Identify which cell holds the provided text, then report its (x, y) central coordinate. 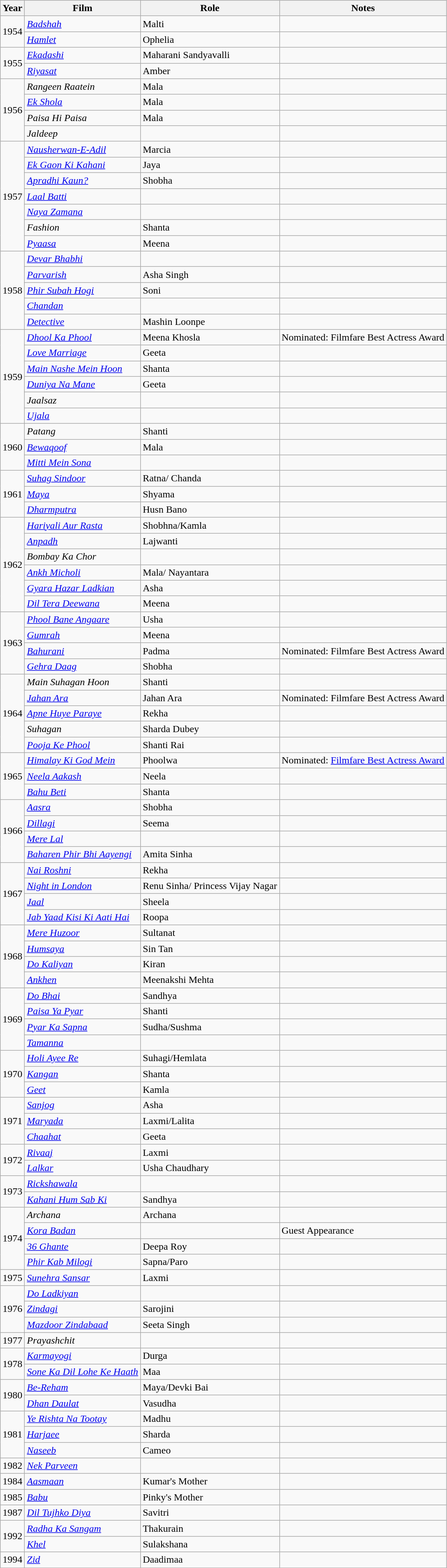
Sheela (210, 901)
Pooja Ke Phool (82, 745)
Asha Singh (210, 275)
1960 (12, 447)
Do Ladkiyan (82, 1293)
1980 (12, 1395)
Ratna/ Chanda (210, 478)
Badshah (82, 24)
Pyaasa (82, 243)
1974 (12, 1239)
Ujala (82, 415)
1985 (12, 1497)
Phir Subah Hogi (82, 290)
Seeta Singh (210, 1325)
Sin Tan (210, 948)
Laxmi/Lalita (210, 1121)
Aasra (82, 807)
Deepa Roy (210, 1246)
Bewaqoof (82, 447)
Sharda (210, 1434)
Dharmputra (82, 510)
Hamlet (82, 40)
1973 (12, 1191)
1957 (12, 196)
Husn Bano (210, 510)
Gehra Daag (82, 666)
Mala/ Nayantara (210, 572)
Year (12, 8)
Savitri (210, 1513)
Naseeb (82, 1450)
Sharda Dubey (210, 729)
Harjaee (82, 1434)
Mere Lal (82, 839)
1978 (12, 1364)
1970 (12, 1074)
Ek Gaon Ki Kahani (82, 165)
Daadimaa (210, 1560)
36 Ghante (82, 1246)
1984 (12, 1482)
Love Marriage (82, 353)
Paisa Hi Paisa (82, 118)
Ekadashi (82, 55)
Ankhen (82, 980)
Pinky's Mother (210, 1497)
Gyara Hazar Ladkian (82, 588)
Mere Huzoor (82, 933)
Phoolwa (210, 761)
Meenakshi Mehta (210, 980)
Dillagi (82, 823)
1966 (12, 831)
Chandan (82, 306)
Shobhna/Kamla (210, 525)
1956 (12, 110)
1954 (12, 32)
Usha Chaudhary (210, 1168)
Fashion (82, 228)
Bahurani (82, 651)
Sulakshana (210, 1544)
Parvarish (82, 275)
1958 (12, 290)
Maa (210, 1372)
Usha (210, 619)
Rickshawala (82, 1183)
Karmayogi (82, 1356)
1981 (12, 1434)
Babu (82, 1497)
Zindagi (82, 1309)
Baharen Phir Bhi Aayengi (82, 854)
Kangan (82, 1074)
Sanjog (82, 1105)
Roopa (210, 917)
Do Bhai (82, 996)
Jaalsaz (82, 400)
Marcia (210, 149)
Thakurain (210, 1528)
Apne Huye Paraye (82, 714)
Gumrah (82, 635)
Holi Ayee Re (82, 1058)
Naya Zamana (82, 212)
Kumar's Mother (210, 1482)
Devar Bhabhi (82, 259)
Rivaaj (82, 1152)
Ye Rishta Na Tootay (82, 1419)
Padma (210, 651)
1968 (12, 956)
Radha Ka Sangam (82, 1528)
Nausherwan-E-Adil (82, 149)
1992 (12, 1536)
Nek Parveen (82, 1466)
Sudha/Sushma (210, 1027)
1967 (12, 894)
Bahu Beti (82, 792)
Role (210, 8)
Sultanat (210, 933)
Detective (82, 322)
Aasmaan (82, 1482)
1959 (12, 376)
1975 (12, 1278)
Ankh Micholi (82, 572)
Kahani Hum Sab Ki (82, 1199)
Bombay Ka Chor (82, 557)
Pyar Ka Sapna (82, 1027)
Kamla (210, 1090)
Anpadh (82, 541)
Paisa Ya Pyar (82, 1011)
1955 (12, 63)
Mashin Loonpe (210, 322)
Jaldeep (82, 133)
Hariyali Aur Rasta (82, 525)
Suhag Sindoor (82, 478)
Tamanna (82, 1043)
Sapna/Paro (210, 1262)
Guest Appearance (363, 1231)
Geet (82, 1090)
Kiran (210, 964)
1964 (12, 713)
1971 (12, 1121)
Kora Badan (82, 1231)
Dhool Ka Phool (82, 337)
1994 (12, 1560)
Shyama (210, 494)
Mazdoor Zindabaad (82, 1325)
Khel (82, 1544)
Sarojini (210, 1309)
Jab Yaad Kisi Ki Aati Hai (82, 917)
1962 (12, 565)
Main Nashe Mein Hoon (82, 369)
Sunehra Sansar (82, 1278)
1961 (12, 494)
Renu Sinha/ Princess Vijay Nagar (210, 886)
Amber (210, 71)
Main Suhagan Hoon (82, 682)
Madhu (210, 1419)
Dil Tera Deewana (82, 604)
Suhagan (82, 729)
Shanti Rai (210, 745)
Maharani Sandyavalli (210, 55)
Lajwanti (210, 541)
Jaya (210, 165)
Durga (210, 1356)
Laal Batti (82, 196)
1969 (12, 1019)
Dhan Daulat (82, 1403)
Chaahat (82, 1136)
1977 (12, 1340)
Meena Khosla (210, 337)
Himalay Ki God Mein (82, 761)
Mitti Mein Sona (82, 463)
Apradhi Kaun? (82, 180)
Zid (82, 1560)
Maya/Devki Bai (210, 1387)
Night in London (82, 886)
Lalkar (82, 1168)
1982 (12, 1466)
1976 (12, 1309)
Cameo (210, 1450)
Ek Shola (82, 102)
Dil Tujhko Diya (82, 1513)
Amita Sinha (210, 854)
Seema (210, 823)
Patang (82, 431)
Rangeen Raatein (82, 86)
1963 (12, 643)
Humsaya (82, 948)
Neela (210, 776)
Duniya Na Mane (82, 384)
Nai Roshni (82, 870)
Malti (210, 24)
Sone Ka Dil Lohe Ke Haath (82, 1372)
Prayashchit (82, 1340)
Maryada (82, 1121)
Suhagi/Hemlata (210, 1058)
Phool Bane Angaare (82, 619)
Jaal (82, 901)
Notes (363, 8)
Ophelia (210, 40)
Do Kaliyan (82, 964)
Maya (82, 494)
1987 (12, 1513)
Be-Reham (82, 1387)
1972 (12, 1160)
Neela Aakash (82, 776)
Phir Kab Milogi (82, 1262)
Vasudha (210, 1403)
Soni (210, 290)
Film (82, 8)
1965 (12, 776)
Riyasat (82, 71)
